Find where the given text appears and provide that cell's center as (x, y) coordinate. 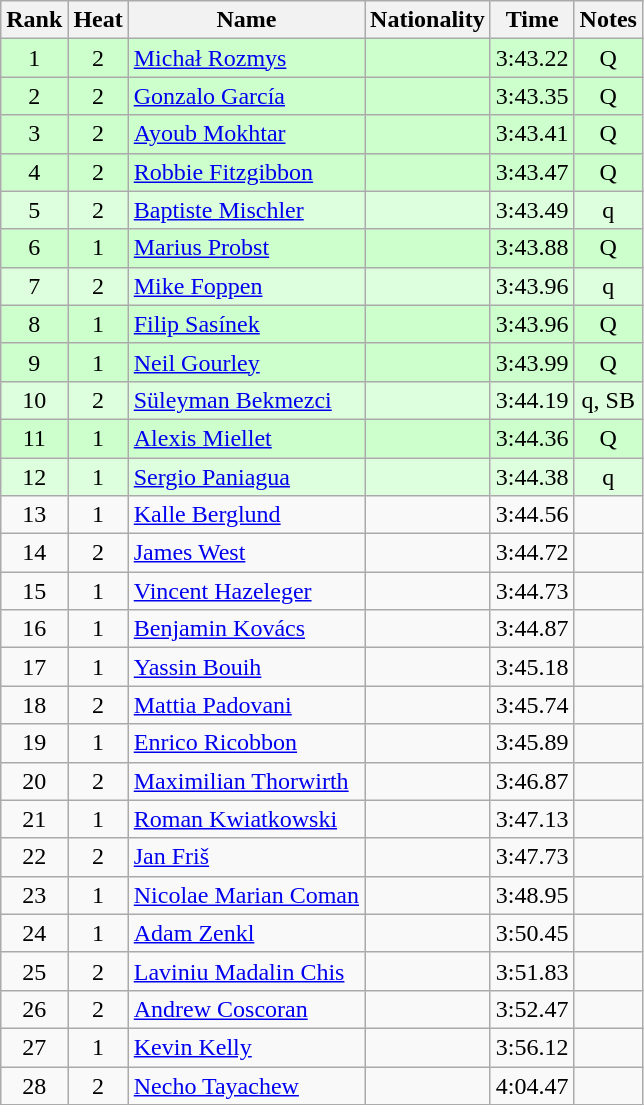
16 (34, 629)
3:44.73 (532, 591)
Rank (34, 20)
Maximilian Thorwirth (246, 781)
Necho Tayachew (246, 1085)
Vincent Hazeleger (246, 591)
14 (34, 553)
3:46.87 (532, 781)
3:43.88 (532, 248)
3:45.74 (532, 705)
Filip Sasínek (246, 324)
23 (34, 895)
3:51.83 (532, 971)
28 (34, 1085)
3:45.89 (532, 743)
3:52.47 (532, 1009)
26 (34, 1009)
3:44.87 (532, 629)
3 (34, 134)
Ayoub Mokhtar (246, 134)
Mattia Padovani (246, 705)
5 (34, 210)
6 (34, 248)
Alexis Miellet (246, 438)
Roman Kwiatkowski (246, 819)
3:44.56 (532, 515)
3:43.47 (532, 172)
3:43.99 (532, 362)
Notes (608, 20)
22 (34, 857)
3:43.35 (532, 96)
Robbie Fitzgibbon (246, 172)
27 (34, 1047)
Jan Friš (246, 857)
12 (34, 477)
3:43.49 (532, 210)
10 (34, 400)
3:47.73 (532, 857)
Yassin Bouih (246, 667)
3:44.38 (532, 477)
Nationality (428, 20)
4:04.47 (532, 1085)
19 (34, 743)
15 (34, 591)
Enrico Ricobbon (246, 743)
q, SB (608, 400)
7 (34, 286)
Gonzalo García (246, 96)
24 (34, 933)
3:47.13 (532, 819)
3:44.36 (532, 438)
3:43.22 (532, 58)
Laviniu Madalin Chis (246, 971)
18 (34, 705)
4 (34, 172)
13 (34, 515)
9 (34, 362)
Mike Foppen (246, 286)
Name (246, 20)
3:48.95 (532, 895)
Baptiste Mischler (246, 210)
3:50.45 (532, 933)
Neil Gourley (246, 362)
3:44.19 (532, 400)
Süleyman Bekmezci (246, 400)
Kalle Berglund (246, 515)
Benjamin Kovács (246, 629)
17 (34, 667)
8 (34, 324)
3:43.41 (532, 134)
3:56.12 (532, 1047)
Time (532, 20)
Heat (98, 20)
3:44.72 (532, 553)
25 (34, 971)
Nicolae Marian Coman (246, 895)
Marius Probst (246, 248)
Sergio Paniagua (246, 477)
Kevin Kelly (246, 1047)
Andrew Coscoran (246, 1009)
3:45.18 (532, 667)
Adam Zenkl (246, 933)
21 (34, 819)
James West (246, 553)
20 (34, 781)
Michał Rozmys (246, 58)
11 (34, 438)
